Capture the cell that displays the provided text and extract its [X, Y] central coordinate. 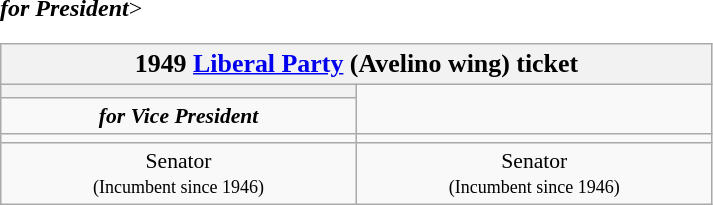
1949 Liberal Party (Avelino wing) ticket [356, 64]
for Vice President [179, 116]
